Return the [X, Y] coordinate for the center point of the cell that contains the specified text.  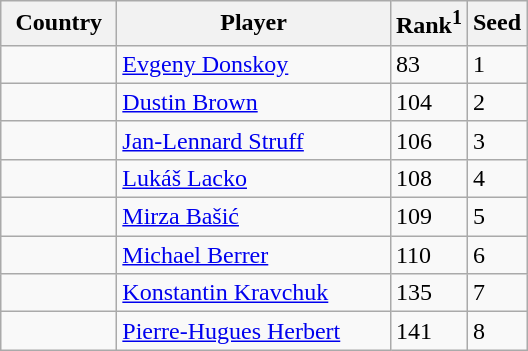
Country [59, 24]
Jan-Lennard Struff [254, 140]
3 [496, 140]
83 [428, 64]
135 [428, 293]
109 [428, 217]
4 [496, 178]
141 [428, 331]
Seed [496, 24]
2 [496, 102]
110 [428, 255]
Konstantin Kravchuk [254, 293]
Pierre-Hugues Herbert [254, 331]
Michael Berrer [254, 255]
Rank1 [428, 24]
104 [428, 102]
Player [254, 24]
108 [428, 178]
Mirza Bašić [254, 217]
Evgeny Donskoy [254, 64]
Dustin Brown [254, 102]
106 [428, 140]
6 [496, 255]
8 [496, 331]
7 [496, 293]
5 [496, 217]
1 [496, 64]
Lukáš Lacko [254, 178]
